Search for the cell housing the specified text and yield its [X, Y] center coordinate. 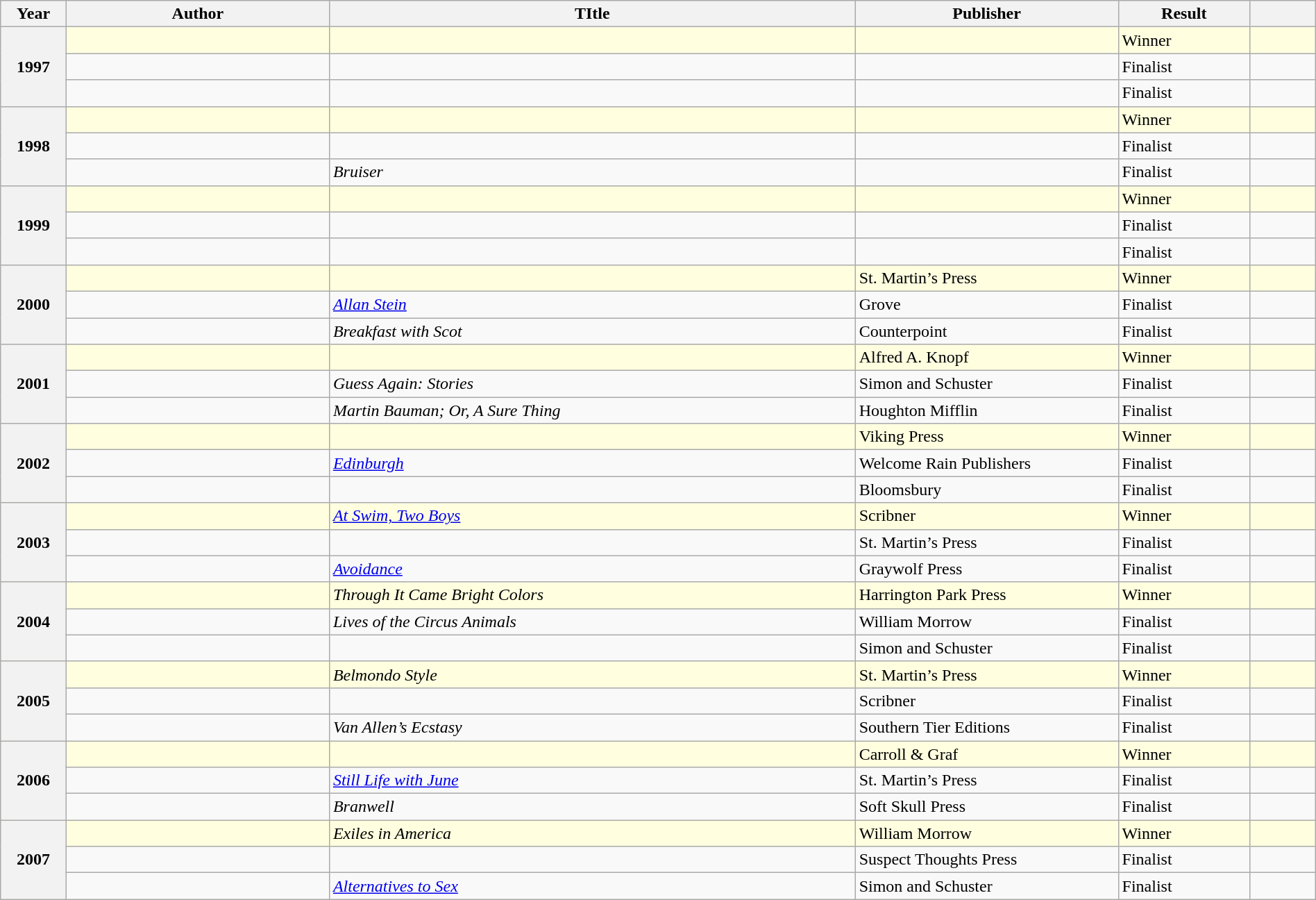
Guess Again: Stories [592, 384]
Result [1184, 14]
TItle [592, 14]
1997 [33, 67]
Harrington Park Press [987, 595]
Lives of the Circus Animals [592, 622]
Through It Came Bright Colors [592, 595]
Alfred A. Knopf [987, 358]
2003 [33, 542]
At Swim, Two Boys [592, 516]
Suspect Thoughts Press [987, 860]
1998 [33, 146]
Bruiser [592, 172]
2007 [33, 860]
Breakfast with Scot [592, 331]
2001 [33, 384]
1999 [33, 225]
Publisher [987, 14]
Counterpoint [987, 331]
Soft Skull Press [987, 807]
Carroll & Graf [987, 753]
Welcome Rain Publishers [987, 463]
Allan Stein [592, 304]
Grove [987, 304]
Exiles in America [592, 833]
2002 [33, 463]
Edinburgh [592, 463]
Year [33, 14]
Martin Bauman; Or, A Sure Thing [592, 410]
Still Life with June [592, 781]
Van Allen’s Ecstasy [592, 727]
Southern Tier Editions [987, 727]
Belmondo Style [592, 674]
Bloomsbury [987, 490]
2005 [33, 701]
2006 [33, 780]
Branwell [592, 807]
2000 [33, 304]
Author [197, 14]
Houghton Mifflin [987, 410]
Alternatives to Sex [592, 886]
Graywolf Press [987, 569]
Viking Press [987, 437]
Avoidance [592, 569]
2004 [33, 622]
